Determine the [x, y] coordinate at the center of the cell enclosing the given text.  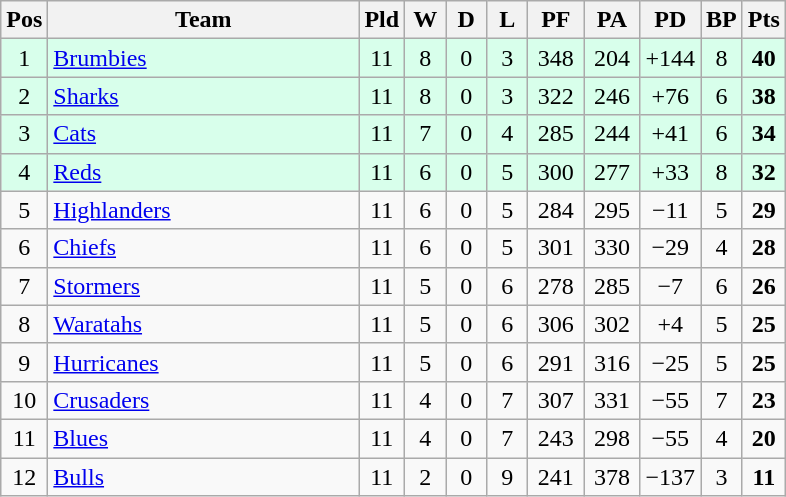
Pts [764, 20]
300 [556, 172]
10 [24, 400]
306 [556, 324]
Team [204, 20]
20 [764, 438]
34 [764, 134]
Hurricanes [204, 362]
23 [764, 400]
302 [612, 324]
246 [612, 96]
298 [612, 438]
PF [556, 20]
307 [556, 400]
40 [764, 58]
1 [24, 58]
Pld [382, 20]
28 [764, 248]
Crusaders [204, 400]
38 [764, 96]
Waratahs [204, 324]
BP [722, 20]
+144 [670, 58]
D [466, 20]
284 [556, 210]
322 [556, 96]
Bulls [204, 477]
+4 [670, 324]
L [508, 20]
Brumbies [204, 58]
Cats [204, 134]
241 [556, 477]
12 [24, 477]
−29 [670, 248]
330 [612, 248]
−7 [670, 286]
331 [612, 400]
348 [556, 58]
+76 [670, 96]
316 [612, 362]
295 [612, 210]
291 [556, 362]
26 [764, 286]
Blues [204, 438]
Chiefs [204, 248]
PA [612, 20]
Sharks [204, 96]
−11 [670, 210]
+33 [670, 172]
−137 [670, 477]
Reds [204, 172]
32 [764, 172]
W [426, 20]
+41 [670, 134]
378 [612, 477]
PD [670, 20]
244 [612, 134]
29 [764, 210]
Highlanders [204, 210]
278 [556, 286]
243 [556, 438]
204 [612, 58]
301 [556, 248]
Pos [24, 20]
Stormers [204, 286]
277 [612, 172]
−25 [670, 362]
